Scan for the cell matching the given text and deliver its (x, y) coordinate at center. 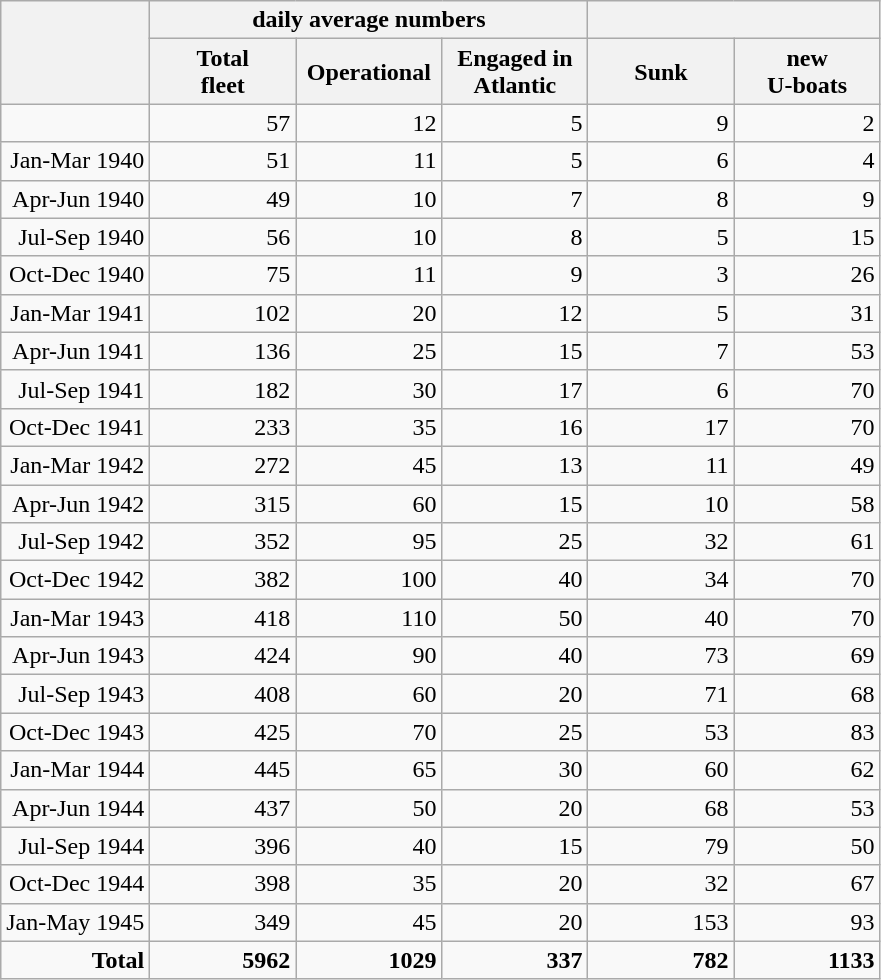
Jan-May 1945 (76, 922)
2 (807, 123)
Apr-Jun 1943 (76, 656)
Jul-Sep 1941 (76, 389)
Jan-Mar 1940 (76, 161)
110 (369, 618)
5962 (223, 960)
4 (807, 161)
3 (661, 275)
315 (223, 503)
Oct-Dec 1941 (76, 427)
Oct-Dec 1943 (76, 732)
73 (661, 656)
31 (807, 313)
51 (223, 161)
Jan-Mar 1941 (76, 313)
Jul-Sep 1943 (76, 694)
Operational (369, 72)
58 (807, 503)
272 (223, 465)
Apr-Jun 1940 (76, 199)
233 (223, 427)
Jan-Mar 1944 (76, 770)
Jan-Mar 1943 (76, 618)
Jan-Mar 1942 (76, 465)
13 (515, 465)
Jul-Sep 1940 (76, 237)
425 (223, 732)
newU-boats (807, 72)
437 (223, 808)
1133 (807, 960)
1029 (369, 960)
102 (223, 313)
26 (807, 275)
Jul-Sep 1942 (76, 542)
Engaged inAtlantic (515, 72)
75 (223, 275)
136 (223, 351)
83 (807, 732)
398 (223, 884)
396 (223, 846)
Oct-Dec 1940 (76, 275)
Apr-Jun 1944 (76, 808)
Oct-Dec 1942 (76, 580)
445 (223, 770)
100 (369, 580)
424 (223, 656)
Sunk (661, 72)
79 (661, 846)
16 (515, 427)
56 (223, 237)
90 (369, 656)
Totalfleet (223, 72)
408 (223, 694)
69 (807, 656)
Oct-Dec 1944 (76, 884)
349 (223, 922)
Apr-Jun 1941 (76, 351)
65 (369, 770)
Total (76, 960)
337 (515, 960)
57 (223, 123)
67 (807, 884)
93 (807, 922)
62 (807, 770)
Jul-Sep 1944 (76, 846)
Apr-Jun 1942 (76, 503)
182 (223, 389)
382 (223, 580)
daily average numbers (369, 20)
782 (661, 960)
95 (369, 542)
71 (661, 694)
352 (223, 542)
153 (661, 922)
34 (661, 580)
418 (223, 618)
61 (807, 542)
